Determine the [X, Y] coordinate at the center of the cell enclosing the given text.  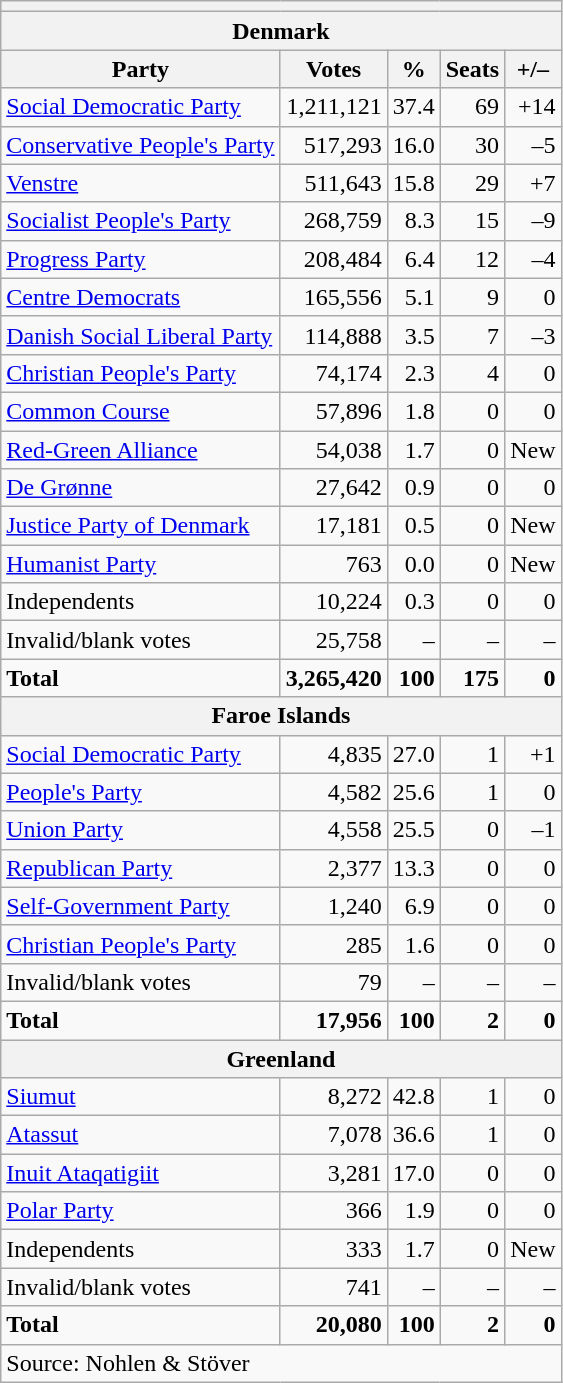
366 [334, 1211]
Siumut [140, 1097]
Atassut [140, 1135]
3,265,420 [334, 678]
Common Course [140, 411]
8.3 [414, 221]
+7 [533, 183]
30 [472, 145]
27,642 [334, 488]
Justice Party of Denmark [140, 526]
25,758 [334, 640]
165,556 [334, 297]
511,643 [334, 183]
Self-Government Party [140, 906]
74,174 [334, 373]
0.5 [414, 526]
54,038 [334, 449]
1.6 [414, 944]
4,835 [334, 754]
42.8 [414, 1097]
1.9 [414, 1211]
% [414, 69]
Red-Green Alliance [140, 449]
Seats [472, 69]
10,224 [334, 602]
8,272 [334, 1097]
–9 [533, 221]
9 [472, 297]
16.0 [414, 145]
De Grønne [140, 488]
Greenland [281, 1059]
175 [472, 678]
Socialist People's Party [140, 221]
25.6 [414, 792]
0.3 [414, 602]
36.6 [414, 1135]
37.4 [414, 107]
1.8 [414, 411]
6.9 [414, 906]
2,377 [334, 868]
+/– [533, 69]
27.0 [414, 754]
517,293 [334, 145]
7,078 [334, 1135]
–1 [533, 830]
Humanist Party [140, 564]
Centre Democrats [140, 297]
1,211,121 [334, 107]
25.5 [414, 830]
–4 [533, 259]
2.3 [414, 373]
7 [472, 335]
–5 [533, 145]
17.0 [414, 1173]
Venstre [140, 183]
208,484 [334, 259]
17,181 [334, 526]
20,080 [334, 1325]
15.8 [414, 183]
29 [472, 183]
285 [334, 944]
–3 [533, 335]
3,281 [334, 1173]
69 [472, 107]
13.3 [414, 868]
4,582 [334, 792]
12 [472, 259]
Denmark [281, 31]
0.9 [414, 488]
+1 [533, 754]
15 [472, 221]
Faroe Islands [281, 716]
741 [334, 1287]
Danish Social Liberal Party [140, 335]
Polar Party [140, 1211]
Republican Party [140, 868]
Progress Party [140, 259]
Party [140, 69]
57,896 [334, 411]
5.1 [414, 297]
333 [334, 1249]
79 [334, 982]
4,558 [334, 830]
3.5 [414, 335]
4 [472, 373]
Source: Nohlen & Stöver [281, 1363]
Votes [334, 69]
Inuit Ataqatigiit [140, 1173]
0.0 [414, 564]
+14 [533, 107]
People's Party [140, 792]
268,759 [334, 221]
Conservative People's Party [140, 145]
1,240 [334, 906]
Union Party [140, 830]
6.4 [414, 259]
763 [334, 564]
17,956 [334, 1020]
114,888 [334, 335]
